Scan for the cell matching the given text and deliver its [x, y] coordinate at center. 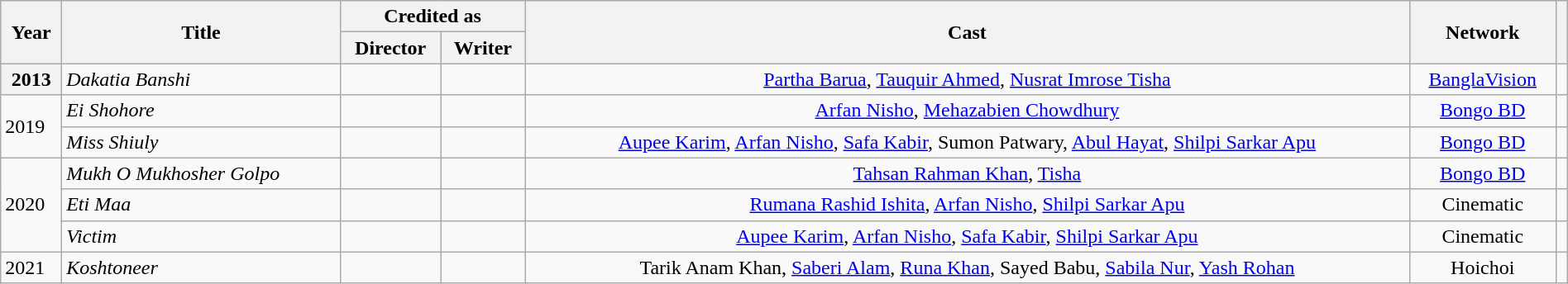
Rumana Rashid Ishita, Arfan Nisho, Shilpi Sarkar Apu [968, 205]
2019 [31, 126]
Victim [202, 236]
Credited as [432, 17]
Aupee Karim, Arfan Nisho, Safa Kabir, Shilpi Sarkar Apu [968, 236]
Year [31, 32]
Aupee Karim, Arfan Nisho, Safa Kabir, Sumon Patwary, Abul Hayat, Shilpi Sarkar Apu [968, 142]
Tahsan Rahman Khan, Tisha [968, 173]
Hoichoi [1482, 267]
Tarik Anam Khan, Saberi Alam, Runa Khan, Sayed Babu, Sabila Nur, Yash Rohan [968, 267]
Koshtoneer [202, 267]
Arfan Nisho, Mehazabien Chowdhury [968, 111]
Network [1482, 32]
Mukh O Mukhosher Golpo [202, 173]
Director [390, 48]
BanglaVision [1482, 79]
Partha Barua, Tauquir Ahmed, Nusrat Imrose Tisha [968, 79]
Miss Shiuly [202, 142]
2020 [31, 205]
2021 [31, 267]
Ei Shohore [202, 111]
Cast [968, 32]
Eti Maa [202, 205]
2013 [31, 79]
Dakatia Banshi [202, 79]
Title [202, 32]
Writer [483, 48]
